Determine the (x, y) coordinate at the center of the cell enclosing the given text.  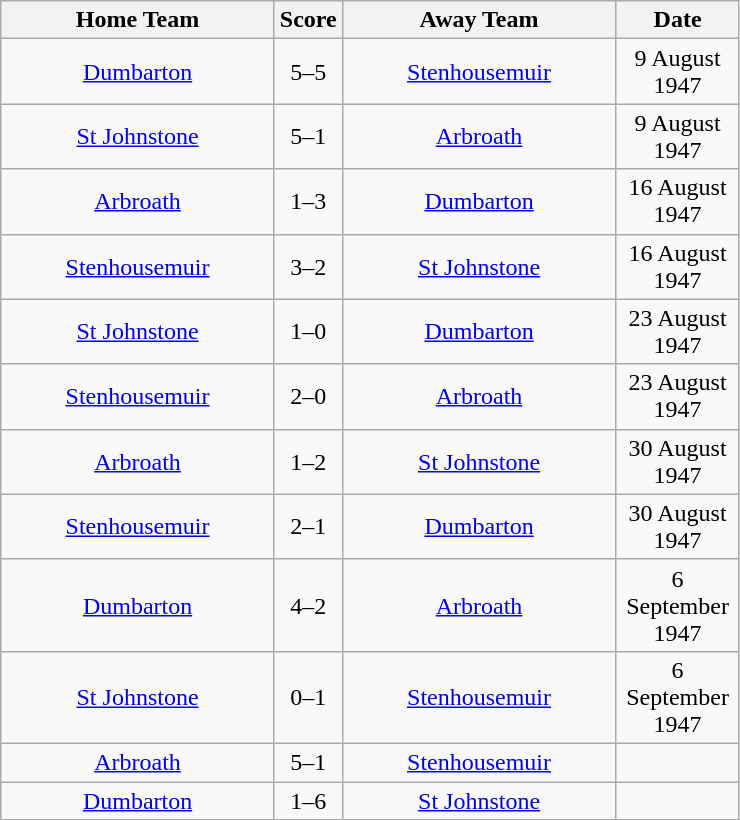
4–2 (308, 605)
2–0 (308, 396)
0–1 (308, 697)
5–5 (308, 72)
Score (308, 20)
1–0 (308, 332)
2–1 (308, 526)
Home Team (138, 20)
Away Team (479, 20)
1–2 (308, 462)
1–3 (308, 202)
3–2 (308, 266)
Date (678, 20)
1–6 (308, 801)
